For the text-containing cell, return its midpoint in [x, y] coordinate format. 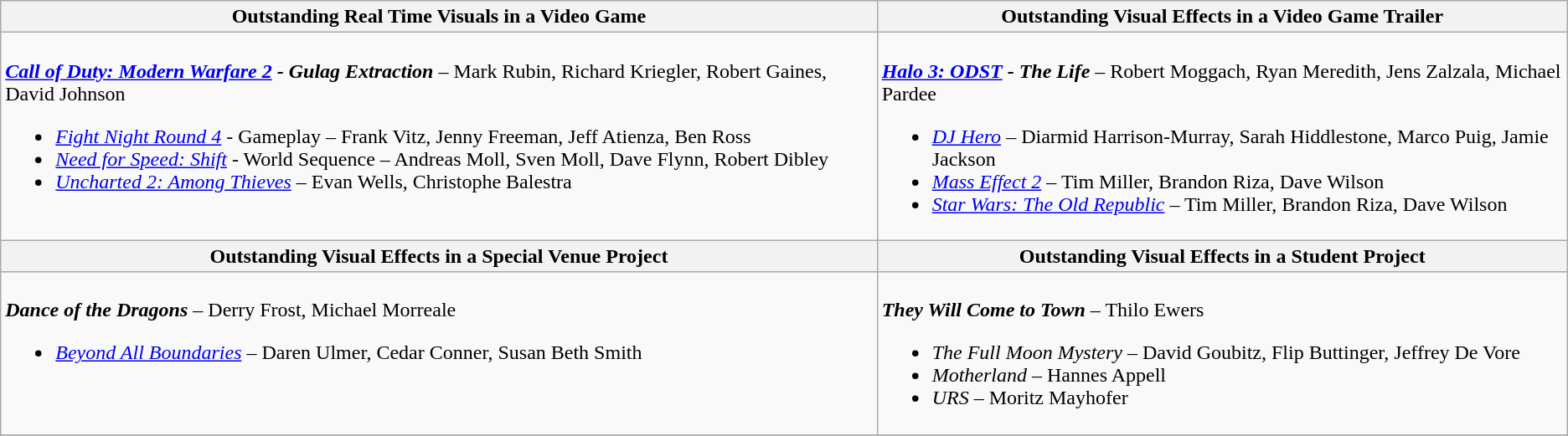
Outstanding Real Time Visuals in a Video Game [439, 17]
Outstanding Visual Effects in a Video Game Trailer [1222, 17]
Outstanding Visual Effects in a Special Venue Project [439, 256]
Outstanding Visual Effects in a Student Project [1222, 256]
Dance of the Dragons – Derry Frost, Michael MorrealeBeyond All Boundaries – Daren Ulmer, Cedar Conner, Susan Beth Smith [439, 353]
